For the text-containing cell, return its midpoint in [X, Y] coordinate format. 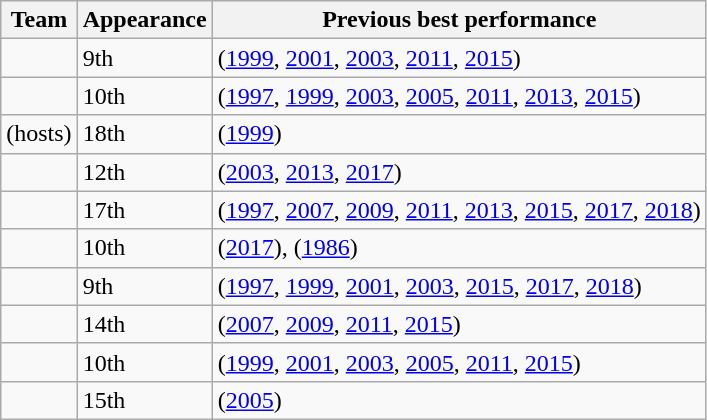
14th [144, 324]
Previous best performance [459, 20]
12th [144, 172]
(2007, 2009, 2011, 2015) [459, 324]
(1999, 2001, 2003, 2011, 2015) [459, 58]
(1997, 1999, 2003, 2005, 2011, 2013, 2015) [459, 96]
Team [39, 20]
(2005) [459, 400]
17th [144, 210]
15th [144, 400]
(2003, 2013, 2017) [459, 172]
18th [144, 134]
(1999) [459, 134]
(hosts) [39, 134]
(1999, 2001, 2003, 2005, 2011, 2015) [459, 362]
(2017), (1986) [459, 248]
Appearance [144, 20]
(1997, 2007, 2009, 2011, 2013, 2015, 2017, 2018) [459, 210]
(1997, 1999, 2001, 2003, 2015, 2017, 2018) [459, 286]
